Output the (X, Y) coordinate of the center of the cell containing the given text.  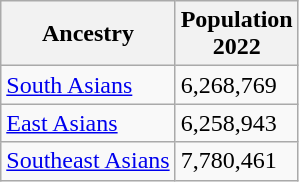
Southeast Asians (88, 161)
Ancestry (88, 34)
6,268,769 (236, 85)
6,258,943 (236, 123)
South Asians (88, 85)
East Asians (88, 123)
Population2022 (236, 34)
7,780,461 (236, 161)
